Find where the given text appears and provide that cell's center as [X, Y] coordinate. 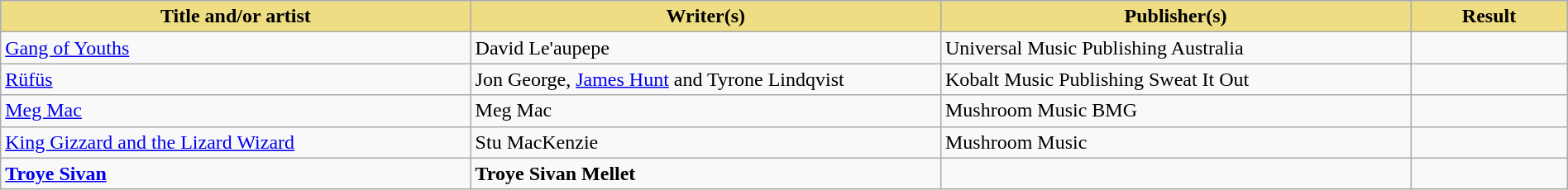
King Gizzard and the Lizard Wizard [236, 142]
Rüfüs [236, 79]
Publisher(s) [1175, 17]
Jon George, James Hunt and Tyrone Lindqvist [705, 79]
Writer(s) [705, 17]
Kobalt Music Publishing Sweat It Out [1175, 79]
Mushroom Music BMG [1175, 111]
David Le'aupepe [705, 48]
Troye Sivan [236, 173]
Universal Music Publishing Australia [1175, 48]
Mushroom Music [1175, 142]
Troye Sivan Mellet [705, 173]
Title and/or artist [236, 17]
Gang of Youths [236, 48]
Result [1489, 17]
Stu MacKenzie [705, 142]
